Locate the cell with the specified text and output its [X, Y] center coordinate. 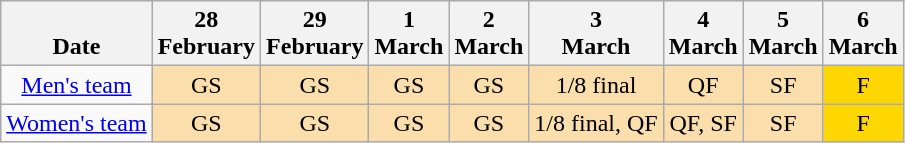
QF, SF [703, 123]
2March [489, 34]
Men's team [76, 85]
Date [76, 34]
3March [596, 34]
4March [703, 34]
QF [703, 85]
1/8 final [596, 85]
5March [783, 34]
28February [206, 34]
1March [409, 34]
6March [863, 34]
29February [315, 34]
Women's team [76, 123]
1/8 final, QF [596, 123]
